Locate the cell with the specified text and output its [X, Y] center coordinate. 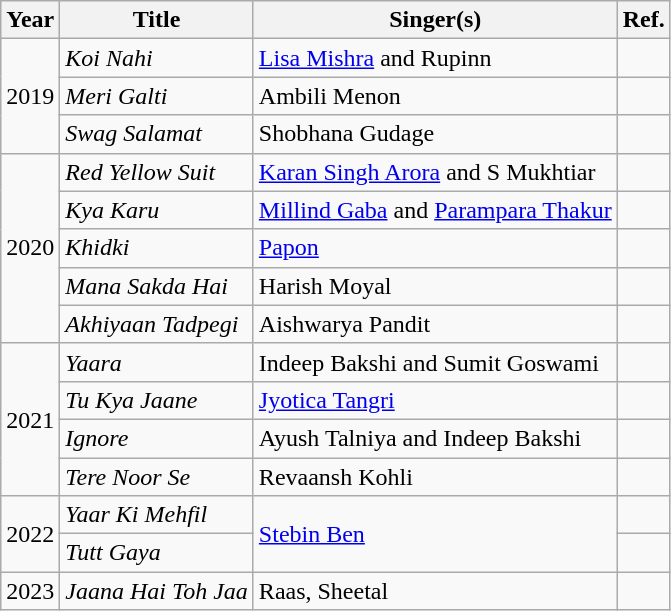
Millind Gaba and Parampara Thakur [435, 210]
Khidki [157, 248]
Yaar Ki Mehfil [157, 515]
Jyotica Tangri [435, 400]
Singer(s) [435, 20]
Tutt Gaya [157, 553]
Ref. [644, 20]
Ambili Menon [435, 96]
Tu Kya Jaane [157, 400]
Ayush Talniya and Indeep Bakshi [435, 438]
2021 [30, 419]
Red Yellow Suit [157, 172]
Koi Nahi [157, 58]
2020 [30, 248]
Lisa Mishra and Rupinn [435, 58]
Year [30, 20]
2019 [30, 96]
2022 [30, 534]
Harish Moyal [435, 286]
Meri Galti [157, 96]
Raas, Sheetal [435, 591]
Swag Salamat [157, 134]
Revaansh Kohli [435, 477]
Ignore [157, 438]
Indeep Bakshi and Sumit Goswami [435, 362]
Shobhana Gudage [435, 134]
Karan Singh Arora and S Mukhtiar [435, 172]
Aishwarya Pandit [435, 324]
Papon [435, 248]
2023 [30, 591]
Tere Noor Se [157, 477]
Title [157, 20]
Stebin Ben [435, 534]
Jaana Hai Toh Jaa [157, 591]
Yaara [157, 362]
Mana Sakda Hai [157, 286]
Akhiyaan Tadpegi [157, 324]
Kya Karu [157, 210]
